Search for the cell housing the specified text and yield its (X, Y) center coordinate. 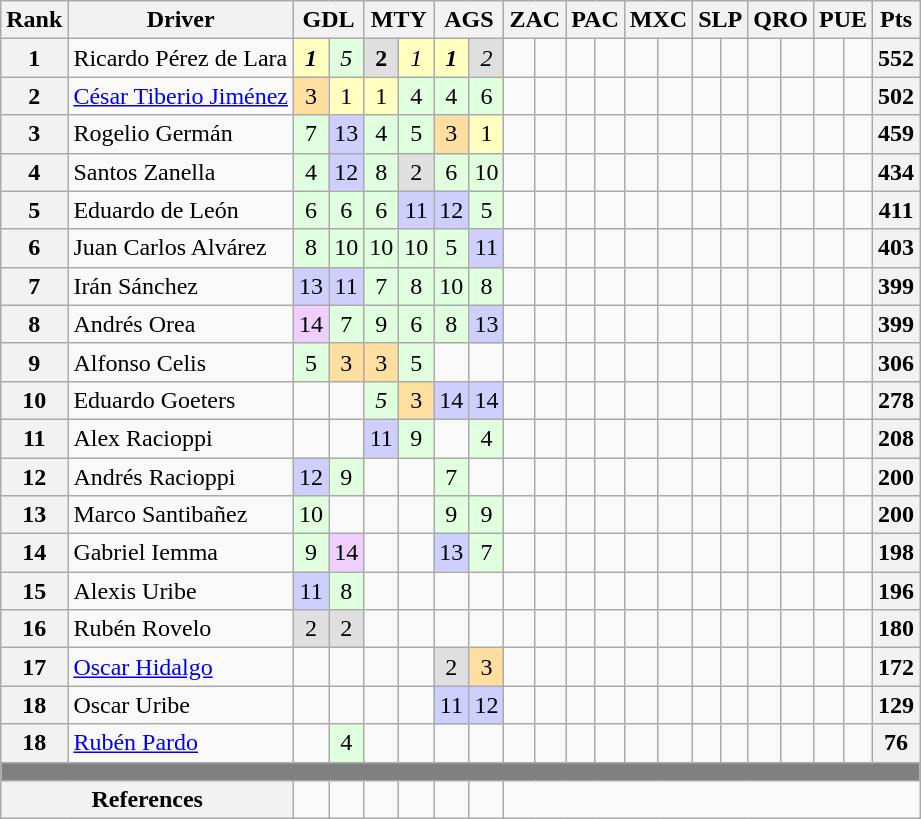
Oscar Uribe (181, 705)
Andrés Racioppi (181, 477)
Ricardo Pérez de Lara (181, 58)
Oscar Hidalgo (181, 667)
SLP (720, 20)
Pts (896, 20)
César Tiberio Jiménez (181, 96)
Rank (34, 20)
Rubén Rovelo (181, 629)
References (148, 800)
Rubén Pardo (181, 743)
208 (896, 438)
16 (34, 629)
411 (896, 210)
Alex Racioppi (181, 438)
Santos Zanella (181, 172)
AGS (469, 20)
Juan Carlos Alvárez (181, 248)
MTY (399, 20)
Irán Sánchez (181, 286)
Rogelio Germán (181, 134)
GDL (329, 20)
278 (896, 400)
Andrés Orea (181, 324)
Alexis Uribe (181, 591)
306 (896, 362)
ZAC (535, 20)
MXC (658, 20)
Eduardo Goeters (181, 400)
129 (896, 705)
502 (896, 96)
Alfonso Celis (181, 362)
17 (34, 667)
172 (896, 667)
180 (896, 629)
15 (34, 591)
Driver (181, 20)
552 (896, 58)
196 (896, 591)
76 (896, 743)
198 (896, 553)
Gabriel Iemma (181, 553)
Marco Santibañez (181, 515)
459 (896, 134)
PAC (596, 20)
PUE (842, 20)
434 (896, 172)
403 (896, 248)
QRO (781, 20)
Eduardo de León (181, 210)
